Identify which cell holds the provided text, then report its (x, y) central coordinate. 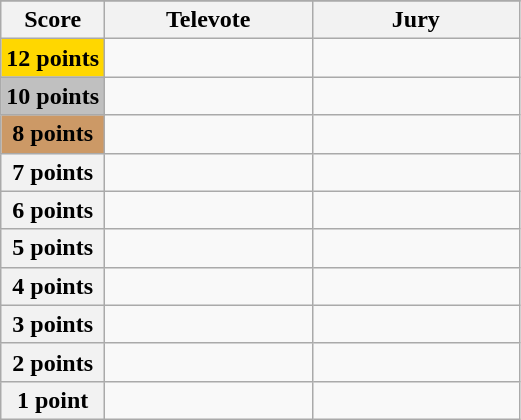
7 points (53, 172)
Televote (209, 20)
2 points (53, 362)
Jury (416, 20)
6 points (53, 210)
3 points (53, 324)
Score (53, 20)
12 points (53, 58)
10 points (53, 96)
5 points (53, 248)
8 points (53, 134)
4 points (53, 286)
1 point (53, 400)
